From the cell containing the given text, extract its center point as (x, y) coordinate. 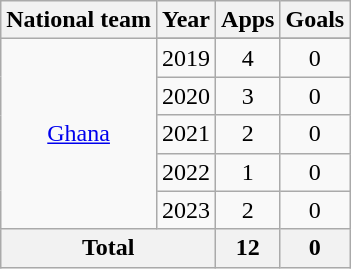
Apps (248, 20)
Year (186, 20)
Goals (315, 20)
4 (248, 58)
12 (248, 248)
Total (108, 248)
2020 (186, 96)
2019 (186, 58)
3 (248, 96)
1 (248, 172)
2022 (186, 172)
2023 (186, 210)
2021 (186, 134)
Ghana (79, 134)
National team (79, 20)
